Determine the (x, y) coordinate at the center of the cell enclosing the given text.  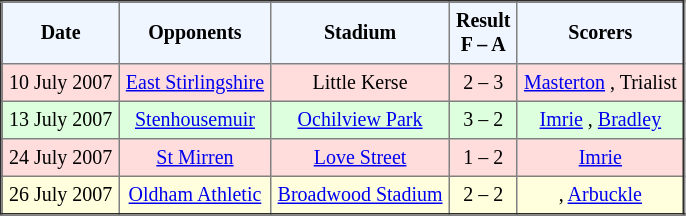
Imrie , Bradley (600, 120)
Love Street (360, 158)
, Arbuckle (600, 195)
Little Kerse (360, 83)
Ochilview Park (360, 120)
24 July 2007 (61, 158)
2 – 2 (483, 195)
Imrie (600, 158)
3 – 2 (483, 120)
ResultF – A (483, 33)
2 – 3 (483, 83)
Stenhousemuir (195, 120)
1 – 2 (483, 158)
Oldham Athletic (195, 195)
26 July 2007 (61, 195)
Stadium (360, 33)
Masterton , Trialist (600, 83)
Opponents (195, 33)
Broadwood Stadium (360, 195)
10 July 2007 (61, 83)
Scorers (600, 33)
East Stirlingshire (195, 83)
St Mirren (195, 158)
13 July 2007 (61, 120)
Date (61, 33)
